Locate the cell with the specified text and output its [X, Y] center coordinate. 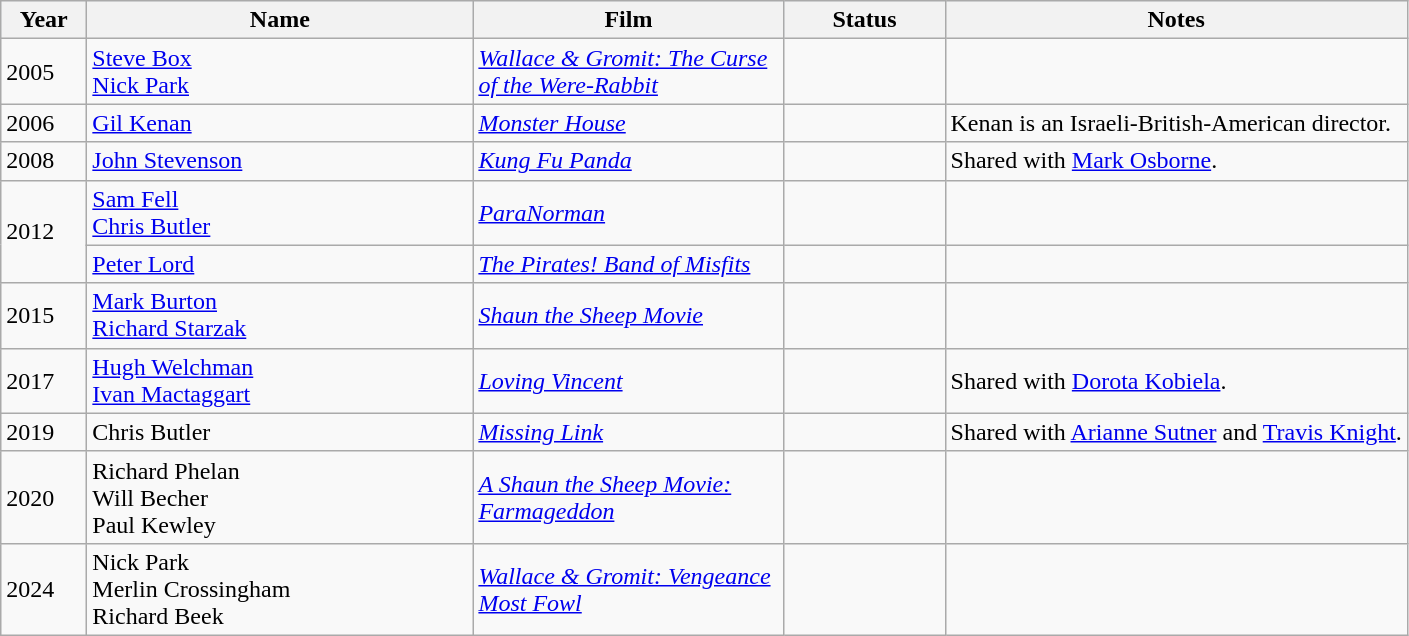
2019 [44, 432]
Wallace & Gromit: The Curse of the Were-Rabbit [628, 72]
Name [280, 20]
Film [628, 20]
2017 [44, 380]
Gil Kenan [280, 123]
Wallace & Gromit: Vengeance Most Fowl [628, 589]
Shared with Mark Osborne. [1176, 161]
Hugh WelchmanIvan Mactaggart [280, 380]
The Pirates! Band of Misfits [628, 264]
Shared with Dorota Kobiela. [1176, 380]
Year [44, 20]
Nick ParkMerlin CrossinghamRichard Beek [280, 589]
A Shaun the Sheep Movie: Farmageddon [628, 497]
Chris Butler [280, 432]
John Stevenson [280, 161]
2015 [44, 316]
Peter Lord [280, 264]
2020 [44, 497]
Richard PhelanWill BecherPaul Kewley [280, 497]
Shared with Arianne Sutner and Travis Knight. [1176, 432]
ParaNorman [628, 212]
Notes [1176, 20]
Status [864, 20]
Missing Link [628, 432]
2006 [44, 123]
Kung Fu Panda [628, 161]
2024 [44, 589]
Steve BoxNick Park [280, 72]
2012 [44, 232]
Monster House [628, 123]
Loving Vincent [628, 380]
Kenan is an Israeli-British-American director. [1176, 123]
Shaun the Sheep Movie [628, 316]
2008 [44, 161]
2005 [44, 72]
Mark BurtonRichard Starzak [280, 316]
Sam FellChris Butler [280, 212]
